Determine the [X, Y] coordinate at the center of the cell enclosing the given text.  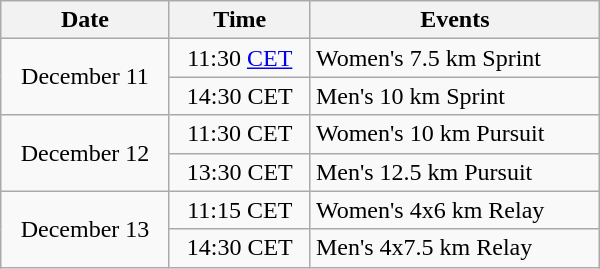
Men's 12.5 km Pursuit [454, 172]
Women's 10 km Pursuit [454, 134]
Events [454, 20]
Women's 4x6 km Relay [454, 210]
December 12 [85, 153]
Men's 10 km Sprint [454, 96]
Women's 7.5 km Sprint [454, 58]
December 13 [85, 229]
13:30 CET [240, 172]
Men's 4x7.5 km Relay [454, 248]
11:15 CET [240, 210]
December 11 [85, 77]
Time [240, 20]
Date [85, 20]
